Extract the [X, Y] coordinate from the center of the cell holding the provided text.  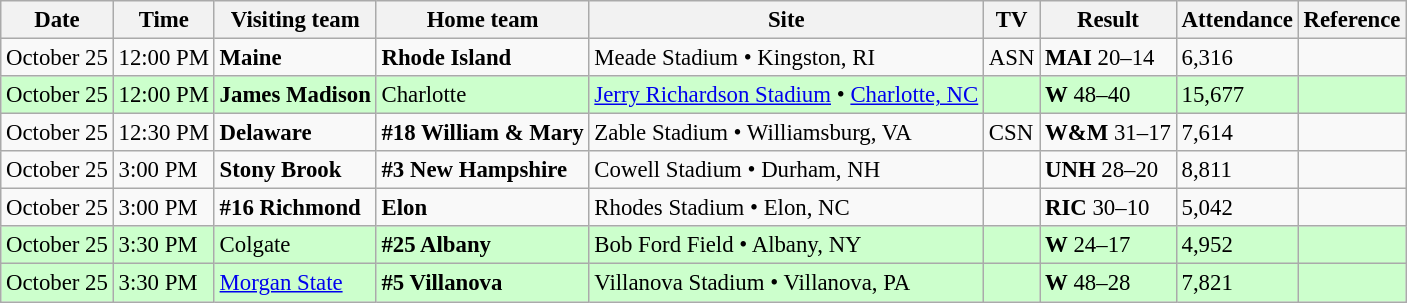
Delaware [295, 133]
Attendance [1237, 20]
12:30 PM [164, 133]
Jerry Richardson Stadium • Charlotte, NC [786, 95]
Home team [482, 20]
Rhodes Stadium • Elon, NC [786, 208]
W&M 31–17 [1108, 133]
ASN [1012, 58]
Site [786, 20]
W 48–40 [1108, 95]
TV [1012, 20]
Rhode Island [482, 58]
Zable Stadium • Williamsburg, VA [786, 133]
CSN [1012, 133]
Villanova Stadium • Villanova, PA [786, 283]
5,042 [1237, 208]
Date [57, 20]
Maine [295, 58]
Visiting team [295, 20]
RIC 30–10 [1108, 208]
James Madison [295, 95]
Reference [1352, 20]
Elon [482, 208]
Colgate [295, 245]
UNH 28–20 [1108, 170]
7,821 [1237, 283]
7,614 [1237, 133]
#3 New Hampshire [482, 170]
Charlotte [482, 95]
4,952 [1237, 245]
W 48–28 [1108, 283]
Cowell Stadium • Durham, NH [786, 170]
#18 William & Mary [482, 133]
#16 Richmond [295, 208]
#5 Villanova [482, 283]
Morgan State [295, 283]
W 24–17 [1108, 245]
15,677 [1237, 95]
Result [1108, 20]
Bob Ford Field • Albany, NY [786, 245]
6,316 [1237, 58]
Time [164, 20]
MAI 20–14 [1108, 58]
8,811 [1237, 170]
#25 Albany [482, 245]
Meade Stadium • Kingston, RI [786, 58]
Stony Brook [295, 170]
